Detect which cell encompasses the target text, then output its [x, y] center coordinate. 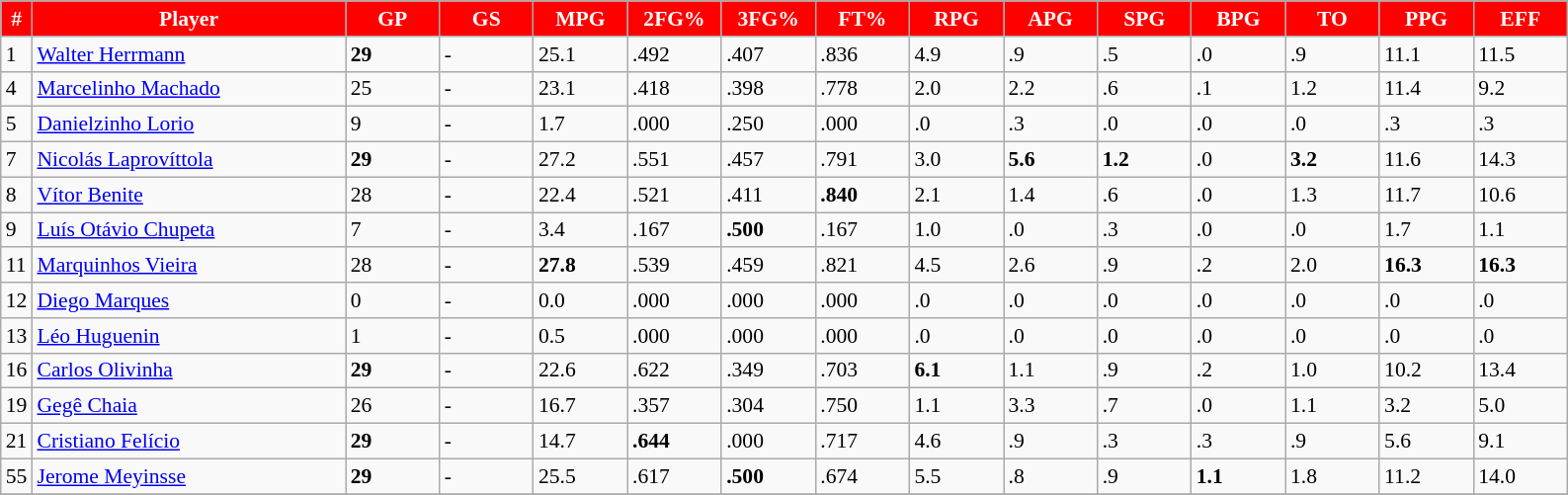
.750 [862, 406]
25.1 [581, 54]
Cristiano Felício [188, 442]
0.0 [581, 300]
16 [17, 371]
TO [1332, 19]
.304 [769, 406]
.840 [862, 195]
22.4 [581, 195]
Marquinhos Vieira [188, 266]
4.6 [956, 442]
2.6 [1051, 266]
9.1 [1520, 442]
Carlos Olivinha [188, 371]
.836 [862, 54]
5.5 [956, 476]
4.9 [956, 54]
.521 [674, 195]
2.1 [956, 195]
Diego Marques [188, 300]
11.5 [1520, 54]
.8 [1051, 476]
25 [393, 89]
.539 [674, 266]
Jerome Meyinsse [188, 476]
Vítor Benite [188, 195]
8 [17, 195]
.459 [769, 266]
GP [393, 19]
.778 [862, 89]
11.6 [1427, 160]
Nicolás Laprovíttola [188, 160]
1.8 [1332, 476]
Player [188, 19]
.5 [1144, 54]
13 [17, 336]
.674 [862, 476]
16.7 [581, 406]
RPG [956, 19]
.791 [862, 160]
GS [486, 19]
11.2 [1427, 476]
FT% [862, 19]
19 [17, 406]
.617 [674, 476]
PPG [1427, 19]
.7 [1144, 406]
APG [1051, 19]
Léo Huguenin [188, 336]
6.1 [956, 371]
.1 [1239, 89]
MPG [581, 19]
.492 [674, 54]
.821 [862, 266]
Danielzinho Lorio [188, 124]
5.0 [1520, 406]
.407 [769, 54]
Gegê Chaia [188, 406]
.551 [674, 160]
Walter Herrmann [188, 54]
.357 [674, 406]
.717 [862, 442]
Marcelinho Machado [188, 89]
14.3 [1520, 160]
55 [17, 476]
27.8 [581, 266]
EFF [1520, 19]
21 [17, 442]
.250 [769, 124]
4.5 [956, 266]
22.6 [581, 371]
BPG [1239, 19]
SPG [1144, 19]
2.2 [1051, 89]
2FG% [674, 19]
5 [17, 124]
12 [17, 300]
.703 [862, 371]
.349 [769, 371]
9.2 [1520, 89]
3.4 [581, 230]
4 [17, 89]
11.1 [1427, 54]
14.7 [581, 442]
.418 [674, 89]
.622 [674, 371]
3.3 [1051, 406]
10.6 [1520, 195]
14.0 [1520, 476]
.457 [769, 160]
23.1 [581, 89]
3FG% [769, 19]
Luís Otávio Chupeta [188, 230]
1.3 [1332, 195]
.398 [769, 89]
27.2 [581, 160]
0.5 [581, 336]
11.4 [1427, 89]
10.2 [1427, 371]
13.4 [1520, 371]
0 [393, 300]
1.4 [1051, 195]
26 [393, 406]
.411 [769, 195]
.644 [674, 442]
11.7 [1427, 195]
25.5 [581, 476]
# [17, 19]
3.0 [956, 160]
11 [17, 266]
